Locate the cell with the specified text and output its (x, y) center coordinate. 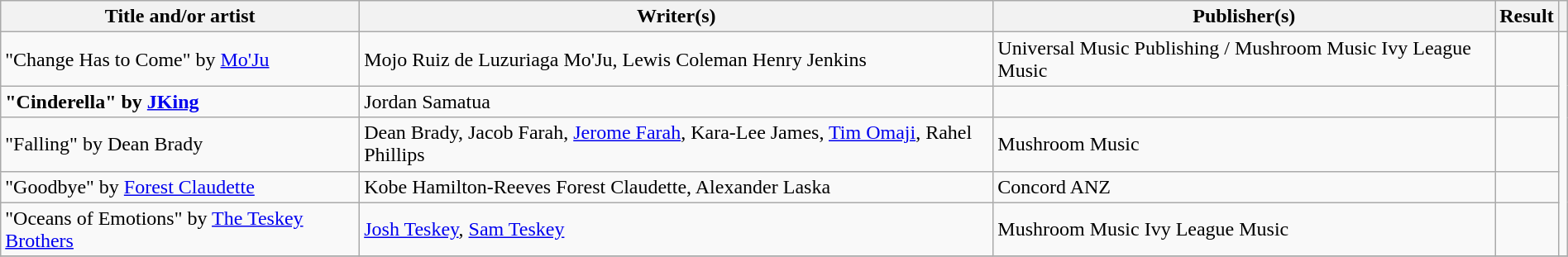
"Change Has to Come" by Mo'Ju (180, 59)
Mushroom Music Ivy League Music (1244, 230)
Result (1527, 17)
Writer(s) (676, 17)
Mojo Ruiz de Luzuriaga Mo'Ju, Lewis Coleman Henry Jenkins (676, 59)
"Oceans of Emotions" by The Teskey Brothers (180, 230)
Kobe Hamilton-Reeves Forest Claudette, Alexander Laska (676, 187)
Mushroom Music (1244, 144)
Title and/or artist (180, 17)
Josh Teskey, Sam Teskey (676, 230)
Dean Brady, Jacob Farah, Jerome Farah, Kara-Lee James, Tim Omaji, Rahel Phillips (676, 144)
Concord ANZ (1244, 187)
Universal Music Publishing / Mushroom Music Ivy League Music (1244, 59)
"Goodbye" by Forest Claudette (180, 187)
"Cinderella" by JKing (180, 102)
Publisher(s) (1244, 17)
Jordan Samatua (676, 102)
"Falling" by Dean Brady (180, 144)
